Return (X, Y) of the center of cell containing provided text 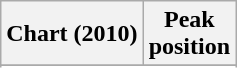
Chart (2010) (72, 34)
Peakposition (189, 34)
